From the cell containing the given text, extract its center point as (X, Y) coordinate. 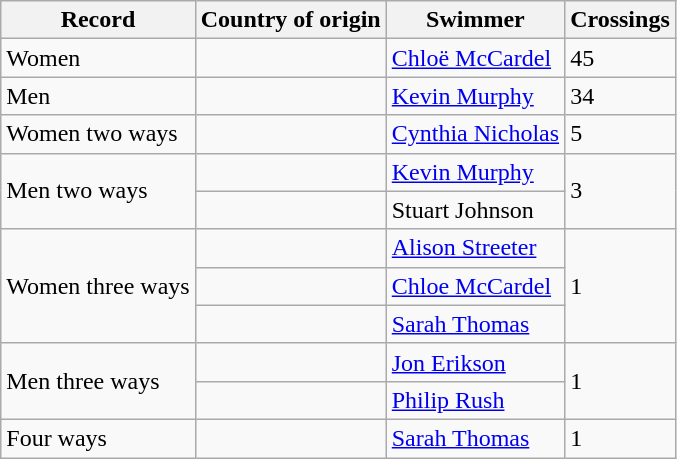
Men three ways (98, 381)
Swimmer (475, 20)
Country of origin (290, 20)
Men two ways (98, 191)
Four ways (98, 438)
Philip Rush (475, 400)
Women (98, 58)
Women three ways (98, 286)
34 (620, 96)
Crossings (620, 20)
5 (620, 134)
Stuart Johnson (475, 210)
Chloë McCardel (475, 58)
Chloe McCardel (475, 286)
Cynthia Nicholas (475, 134)
Men (98, 96)
Jon Erikson (475, 362)
3 (620, 191)
Record (98, 20)
45 (620, 58)
Women two ways (98, 134)
Alison Streeter (475, 248)
